For the text-containing cell, return its midpoint in [x, y] coordinate format. 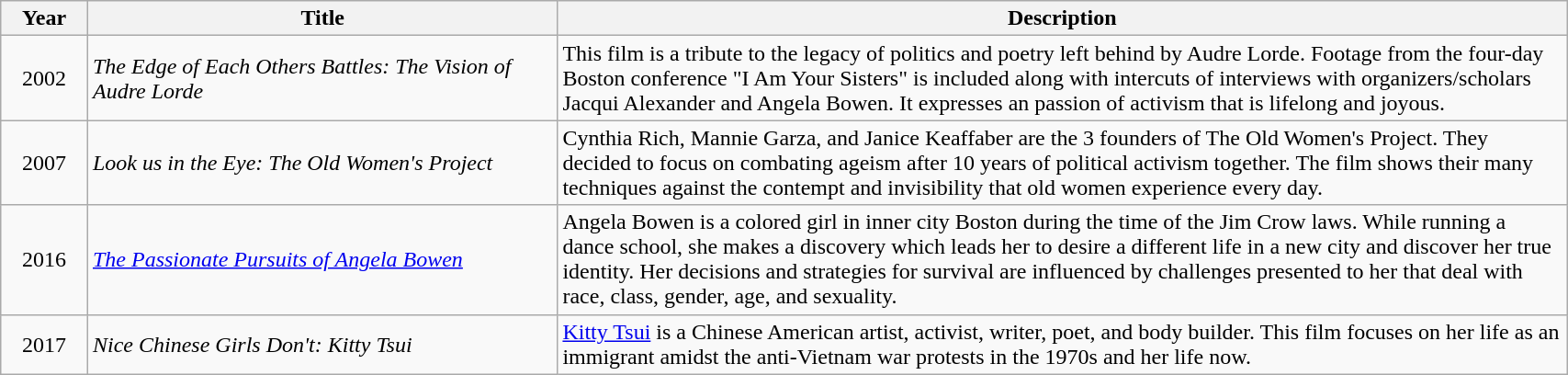
The Passionate Pursuits of Angela Bowen [321, 259]
Nice Chinese Girls Don't: Kitty Tsui [321, 344]
2002 [44, 78]
Description [1062, 18]
Title [321, 18]
2017 [44, 344]
2007 [44, 163]
The Edge of Each Others Battles: The Vision of Audre Lorde [321, 78]
Look us in the Eye: The Old Women's Project [321, 163]
2016 [44, 259]
Year [44, 18]
